Identify which cell holds the provided text, then report its [x, y] central coordinate. 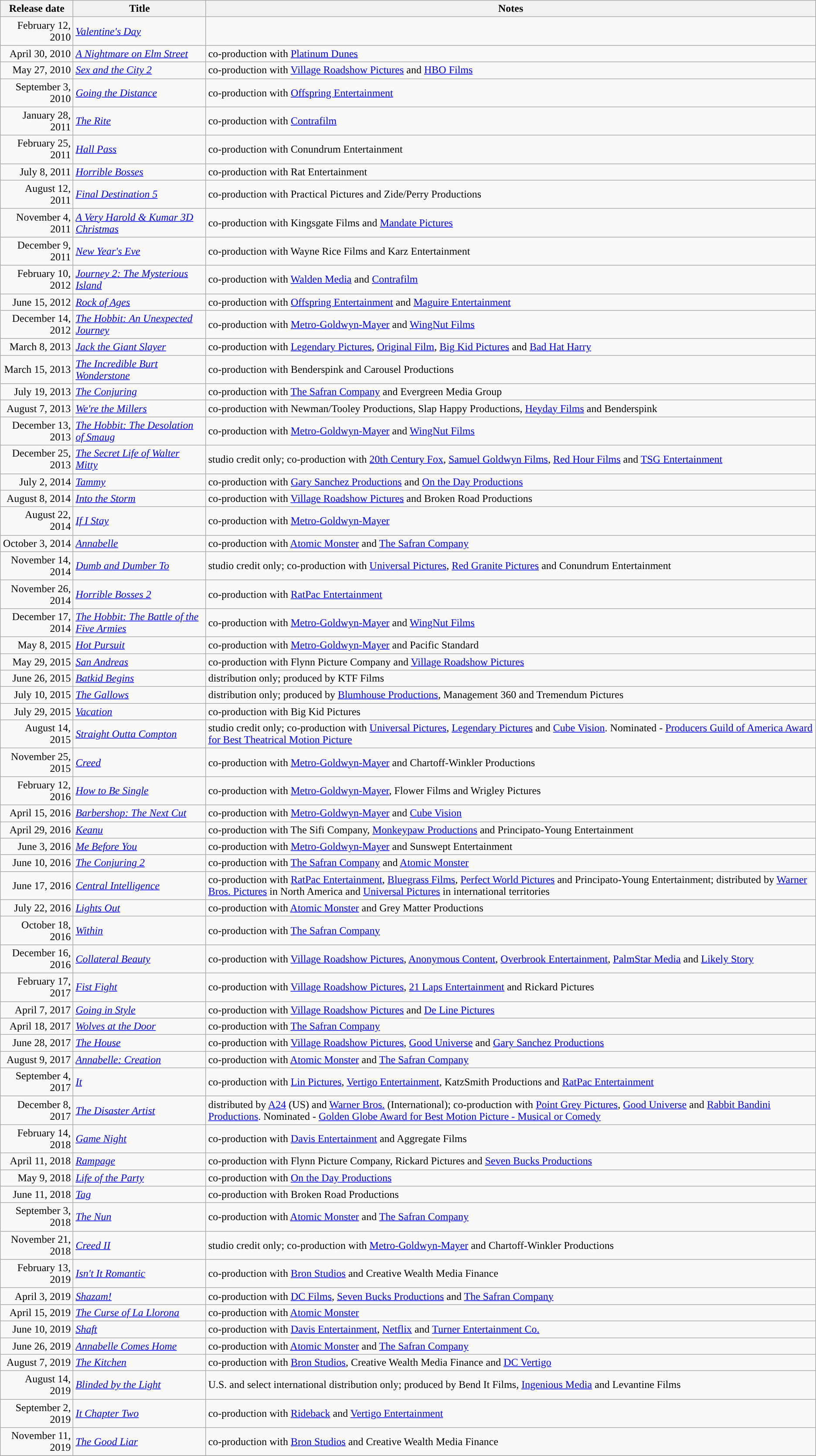
Central Intelligence [139, 885]
July 29, 2015 [37, 712]
co-production with Contrafilm [511, 121]
co-production with Kingsgate Films and Mandate Pictures [511, 222]
studio credit only; co-production with Metro-Goldwyn-Mayer and Chartoff-Winkler Productions [511, 1245]
May 27, 2010 [37, 70]
distribution only; produced by KTF Films [511, 679]
How to Be Single [139, 791]
July 19, 2013 [37, 392]
Notes [511, 9]
U.S. and select international distribution only; produced by Bend It Films, Ingenious Media and Levantine Films [511, 1385]
February 17, 2017 [37, 987]
April 30, 2010 [37, 54]
April 29, 2016 [37, 830]
co-production with Flynn Picture Company, Rickard Pictures and Seven Bucks Productions [511, 1161]
Final Destination 5 [139, 194]
September 2, 2019 [37, 1414]
co-production with Offspring Entertainment [511, 92]
May 9, 2018 [37, 1178]
New Year's Eve [139, 251]
distribution only; produced by Blumhouse Productions, Management 360 and Tremendum Pictures [511, 695]
co-production with The Sifi Company, Monkeypaw Productions and Principato-Young Entertainment [511, 830]
Title [139, 9]
December 13, 2013 [37, 431]
Horrible Bosses [139, 172]
April 15, 2019 [37, 1313]
co-production with Gary Sanchez Productions and On the Day Productions [511, 482]
November 11, 2019 [37, 1442]
co-production with Lin Pictures, Vertigo Entertainment, KatzSmith Productions and RatPac Entertainment [511, 1082]
Journey 2: The Mysterious Island [139, 279]
co-production with Platinum Dunes [511, 54]
June 15, 2012 [37, 302]
co-production with Atomic Monster and Grey Matter Productions [511, 908]
Life of the Party [139, 1178]
Shaft [139, 1329]
July 8, 2011 [37, 172]
June 10, 2016 [37, 863]
April 3, 2019 [37, 1296]
co-production with Metro-Goldwyn-Mayer [511, 521]
Collateral Beauty [139, 958]
December 14, 2012 [37, 324]
co-production with Metro-Goldwyn-Mayer and Chartoff-Winkler Productions [511, 762]
co-production with Metro-Goldwyn-Mayer and Cube Vision [511, 813]
January 28, 2011 [37, 121]
San Andreas [139, 662]
The House [139, 1043]
Fist Fight [139, 987]
February 10, 2012 [37, 279]
June 17, 2016 [37, 885]
The Good Liar [139, 1442]
Hot Pursuit [139, 645]
Rock of Ages [139, 302]
co-production with Conundrum Entertainment [511, 149]
Annabelle [139, 543]
co-production with Rideback and Vertigo Entertainment [511, 1414]
November 4, 2011 [37, 222]
co-production with Newman/Tooley Productions, Slap Happy Productions, Heyday Films and Benderspink [511, 409]
Shazam! [139, 1296]
The Conjuring [139, 392]
October 18, 2016 [37, 931]
December 8, 2017 [37, 1110]
co-production with Metro-Goldwyn-Mayer, Flower Films and Wrigley Pictures [511, 791]
co-production with Wayne Rice Films and Karz Entertainment [511, 251]
The Nun [139, 1217]
co-production with Village Roadshow Pictures, Good Universe and Gary Sanchez Productions [511, 1043]
co-production with Atomic Monster [511, 1313]
Me Before You [139, 846]
If I Stay [139, 521]
co-production with Broken Road Productions [511, 1194]
co-production with Offspring Entertainment and Maguire Entertainment [511, 302]
co-production with Village Roadshow Pictures, 21 Laps Entertainment and Rickard Pictures [511, 987]
co-production with Flynn Picture Company and Village Roadshow Pictures [511, 662]
It [139, 1082]
February 25, 2011 [37, 149]
March 15, 2013 [37, 370]
Annabelle: Creation [139, 1060]
It Chapter Two [139, 1414]
February 13, 2019 [37, 1273]
August 14, 2019 [37, 1385]
February 12, 2016 [37, 791]
November 25, 2015 [37, 762]
June 26, 2019 [37, 1346]
co-production with Village Roadshow Pictures and HBO Films [511, 70]
co-production with Rat Entertainment [511, 172]
Tammy [139, 482]
Sex and the City 2 [139, 70]
Vacation [139, 712]
Annabelle Comes Home [139, 1346]
The Incredible Burt Wonderstone [139, 370]
Barbershop: The Next Cut [139, 813]
Within [139, 931]
Tag [139, 1194]
August 8, 2014 [37, 498]
Rampage [139, 1161]
co-production with Davis Entertainment, Netflix and Turner Entertainment Co. [511, 1329]
Isn't It Romantic [139, 1273]
Game Night [139, 1139]
February 14, 2018 [37, 1139]
June 10, 2019 [37, 1329]
June 11, 2018 [37, 1194]
August 7, 2019 [37, 1363]
Into the Storm [139, 498]
November 14, 2014 [37, 566]
August 7, 2013 [37, 409]
December 9, 2011 [37, 251]
co-production with Metro-Goldwyn-Mayer and Pacific Standard [511, 645]
Dumb and Dumber To [139, 566]
The Kitchen [139, 1363]
co-production with RatPac Entertainment [511, 594]
The Conjuring 2 [139, 863]
co-production with Village Roadshow Pictures, Anonymous Content, Overbrook Entertainment, PalmStar Media and Likely Story [511, 958]
co-production with DC Films, Seven Bucks Productions and The Safran Company [511, 1296]
September 4, 2017 [37, 1082]
The Gallows [139, 695]
co-production with Bron Studios, Creative Wealth Media Finance and DC Vertigo [511, 1363]
Creed [139, 762]
November 21, 2018 [37, 1245]
Blinded by the Light [139, 1385]
co-production with The Safran Company and Atomic Monster [511, 863]
co-production with Davis Entertainment and Aggregate Films [511, 1139]
co-production with Big Kid Pictures [511, 712]
October 3, 2014 [37, 543]
We're the Millers [139, 409]
May 8, 2015 [37, 645]
co-production with Benderspink and Carousel Productions [511, 370]
June 3, 2016 [37, 846]
Release date [37, 9]
studio credit only; co-production with 20th Century Fox, Samuel Goldwyn Films, Red Hour Films and TSG Entertainment [511, 460]
Going the Distance [139, 92]
April 15, 2016 [37, 813]
Straight Outta Compton [139, 734]
Horrible Bosses 2 [139, 594]
February 12, 2010 [37, 31]
co-production with Practical Pictures and Zide/Perry Productions [511, 194]
co-production with On the Day Productions [511, 1178]
December 25, 2013 [37, 460]
co-production with Village Roadshow Pictures and Broken Road Productions [511, 498]
The Disaster Artist [139, 1110]
December 17, 2014 [37, 623]
August 14, 2015 [37, 734]
April 11, 2018 [37, 1161]
A Very Harold & Kumar 3D Christmas [139, 222]
co-production with The Safran Company and Evergreen Media Group [511, 392]
Valentine's Day [139, 31]
June 26, 2015 [37, 679]
Lights Out [139, 908]
Wolves at the Door [139, 1026]
co-production with Village Roadshow Pictures and De Line Pictures [511, 1009]
The Curse of La Llorona [139, 1313]
The Hobbit: The Battle of the Five Armies [139, 623]
co-production with Walden Media and Contrafilm [511, 279]
studio credit only; co-production with Universal Pictures, Red Granite Pictures and Conundrum Entertainment [511, 566]
A Nightmare on Elm Street [139, 54]
April 18, 2017 [37, 1026]
co-production with Legendary Pictures, Original Film, Big Kid Pictures and Bad Hat Harry [511, 347]
September 3, 2018 [37, 1217]
Keanu [139, 830]
March 8, 2013 [37, 347]
The Hobbit: The Desolation of Smaug [139, 431]
Creed II [139, 1245]
The Rite [139, 121]
August 12, 2011 [37, 194]
The Secret Life of Walter Mitty [139, 460]
August 9, 2017 [37, 1060]
Batkid Begins [139, 679]
July 10, 2015 [37, 695]
April 7, 2017 [37, 1009]
Jack the Giant Slayer [139, 347]
co-production with Metro-Goldwyn-Mayer and Sunswept Entertainment [511, 846]
August 22, 2014 [37, 521]
May 29, 2015 [37, 662]
The Hobbit: An Unexpected Journey [139, 324]
September 3, 2010 [37, 92]
November 26, 2014 [37, 594]
July 2, 2014 [37, 482]
June 28, 2017 [37, 1043]
Going in Style [139, 1009]
July 22, 2016 [37, 908]
Hall Pass [139, 149]
December 16, 2016 [37, 958]
